Detect which cell encompasses the target text, then output its [x, y] center coordinate. 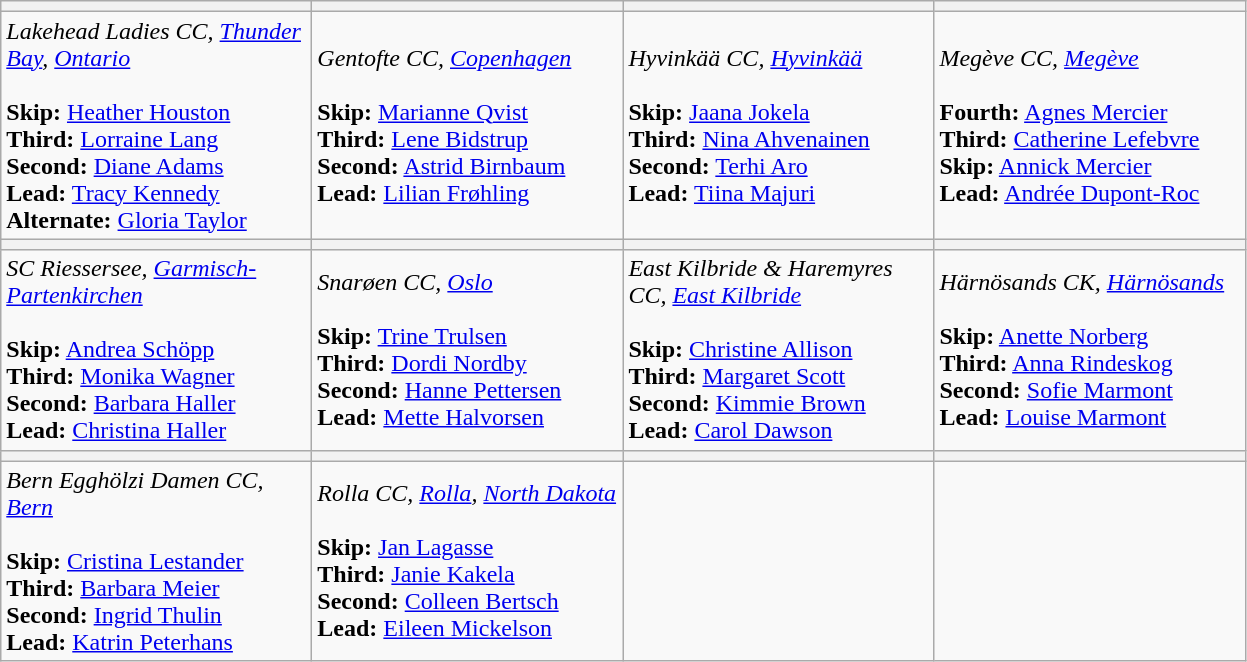
Gentofte CC, CopenhagenSkip: Marianne Qvist Third: Lene Bidstrup Second: Astrid Birnbaum Lead: Lilian Frøhling [468, 126]
Lakehead Ladies CC, Thunder Bay, Ontario Skip: Heather Houston Third: Lorraine Lang Second: Diane Adams Lead: Tracy Kennedy Alternate: Gloria Taylor [156, 126]
SC Riessersee, Garmisch-Partenkirchen Skip: Andrea Schöpp Third: Monika Wagner Second: Barbara Haller Lead: Christina Haller [156, 350]
East Kilbride & Haremyres CC, East KilbrideSkip: Christine Allison Third: Margaret Scott Second: Kimmie Brown Lead: Carol Dawson [778, 350]
Härnösands CK, Härnösands Skip: Anette Norberg Third: Anna Rindeskog Second: Sofie Marmont Lead: Louise Marmont [1090, 350]
Hyvinkää CC, Hyvinkää Skip: Jaana Jokela Third: Nina Ahvenainen Second: Terhi Aro Lead: Tiina Majuri [778, 126]
Bern Egghölzi Damen CC, Bern Skip: Cristina Lestander Third: Barbara Meier Second: Ingrid Thulin Lead: Katrin Peterhans [156, 561]
Megève CC, Megève Fourth: Agnes Mercier Third: Catherine Lefebvre Skip: Annick Mercier Lead: Andrée Dupont-Roc [1090, 126]
Rolla CC, Rolla, North Dakota Skip: Jan Lagasse Third: Janie Kakela Second: Colleen Bertsch Lead: Eileen Mickelson [468, 561]
Snarøen CC, Oslo Skip: Trine Trulsen Third: Dordi Nordby Second: Hanne Pettersen Lead: Mette Halvorsen [468, 350]
